Search for the cell housing the specified text and yield its (x, y) center coordinate. 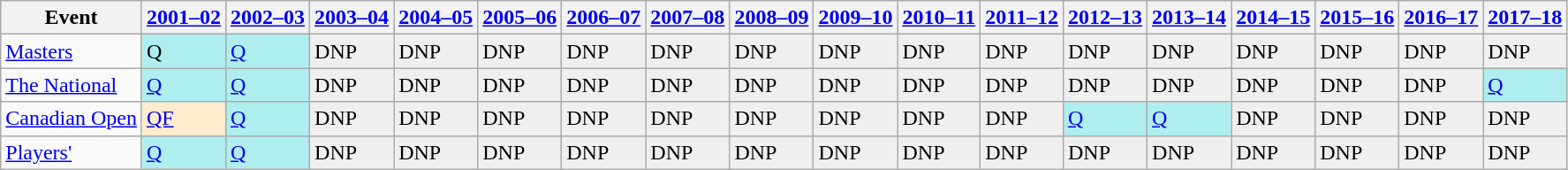
2017–18 (1525, 18)
2006–07 (604, 18)
Masters (72, 51)
2010–11 (939, 18)
2009–10 (855, 18)
Players' (72, 152)
2012–13 (1104, 18)
2001–02 (184, 18)
2016–17 (1442, 18)
2004–05 (436, 18)
2008–09 (772, 18)
2003–04 (352, 18)
2007–08 (687, 18)
Canadian Open (72, 119)
2013–14 (1189, 18)
2002–03 (267, 18)
QF (184, 119)
2005–06 (519, 18)
2015–16 (1357, 18)
2011–12 (1022, 18)
Event (72, 18)
2014–15 (1274, 18)
The National (72, 85)
